Capture the cell that displays the provided text and extract its (x, y) central coordinate. 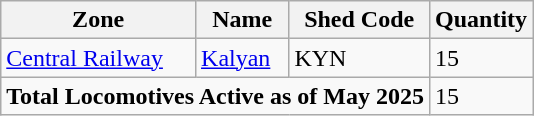
Zone (98, 20)
Name (242, 20)
KYN (360, 58)
Central Railway (98, 58)
Quantity (482, 20)
Shed Code (360, 20)
Total Locomotives Active as of May 2025 (216, 96)
Kalyan (242, 58)
